Determine the [x, y] coordinate at the center of the cell enclosing the given text.  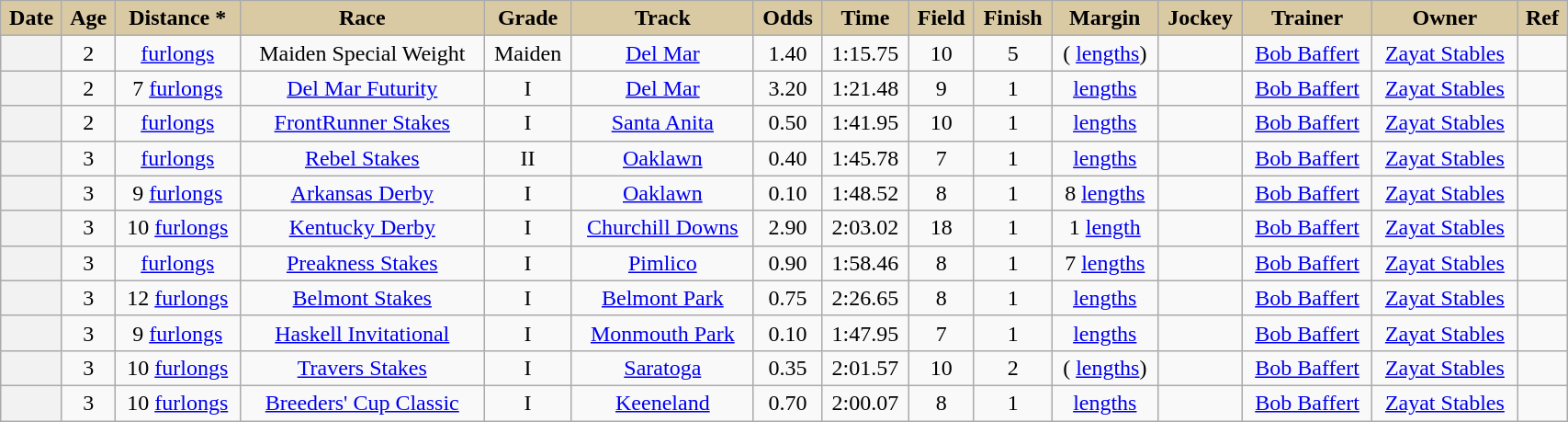
Belmont Park [662, 298]
Margin [1105, 18]
1:58.46 [865, 263]
Grade [527, 18]
Race [363, 18]
Breeders' Cup Classic [363, 403]
Trainer [1308, 18]
Haskell Invitational [363, 333]
0.50 [787, 123]
II [527, 158]
1:45.78 [865, 158]
Monmouth Park [662, 333]
Rebel Stakes [363, 158]
12 furlongs [178, 298]
Keeneland [662, 403]
1 length [1105, 228]
FrontRunner Stakes [363, 123]
1:48.52 [865, 193]
0.75 [787, 298]
Distance * [178, 18]
Ref [1541, 18]
Finish [1012, 18]
2:00.07 [865, 403]
8 lengths [1105, 193]
Belmont Stakes [363, 298]
Del Mar Futurity [363, 88]
Jockey [1201, 18]
Owner [1444, 18]
Maiden [527, 53]
Travers Stakes [363, 368]
Santa Anita [662, 123]
Churchill Downs [662, 228]
9 [941, 88]
Date [31, 18]
2.90 [787, 228]
Saratoga [662, 368]
5 [1012, 53]
0.35 [787, 368]
2:01.57 [865, 368]
Odds [787, 18]
1.40 [787, 53]
Maiden Special Weight [363, 53]
1:21.48 [865, 88]
Pimlico [662, 263]
0.90 [787, 263]
Age [88, 18]
2:03.02 [865, 228]
3.20 [787, 88]
7 lengths [1105, 263]
2:26.65 [865, 298]
1:47.95 [865, 333]
7 furlongs [178, 88]
Arkansas Derby [363, 193]
0.70 [787, 403]
Kentucky Derby [363, 228]
18 [941, 228]
Field [941, 18]
Track [662, 18]
Preakness Stakes [363, 263]
0.40 [787, 158]
1:41.95 [865, 123]
Time [865, 18]
1:15.75 [865, 53]
